Scan for the cell matching the given text and deliver its [x, y] coordinate at center. 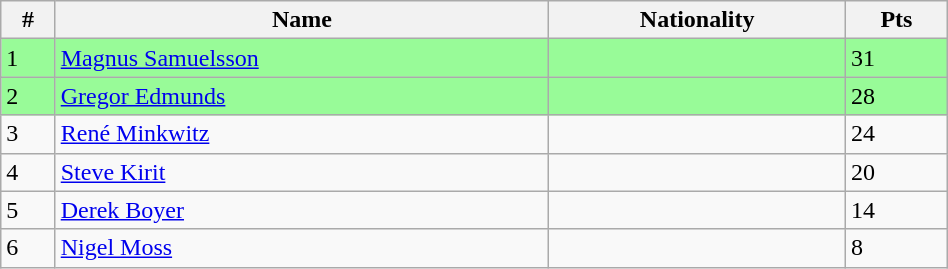
Nigel Moss [302, 248]
Gregor Edmunds [302, 96]
Name [302, 20]
24 [897, 134]
1 [28, 58]
20 [897, 172]
6 [28, 248]
2 [28, 96]
René Minkwitz [302, 134]
5 [28, 210]
Pts [897, 20]
Magnus Samuelsson [302, 58]
Derek Boyer [302, 210]
Nationality [698, 20]
3 [28, 134]
31 [897, 58]
14 [897, 210]
4 [28, 172]
8 [897, 248]
# [28, 20]
28 [897, 96]
Steve Kirit [302, 172]
